Detect which cell encompasses the target text, then output its [x, y] center coordinate. 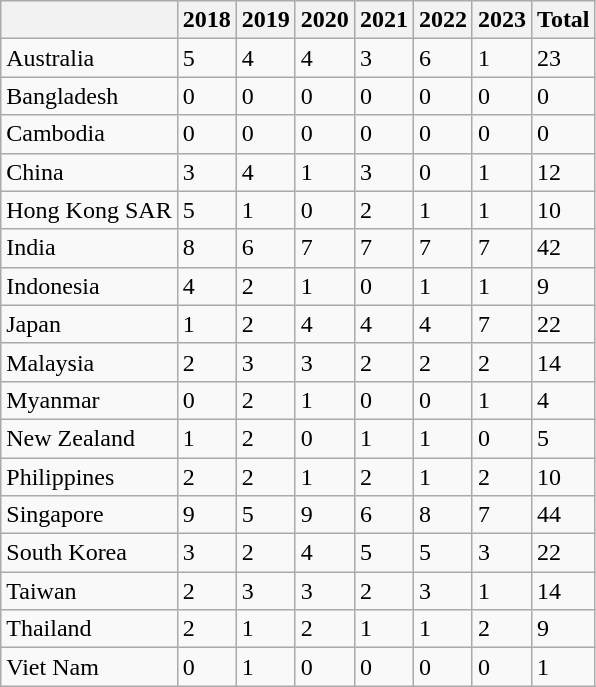
China [89, 172]
2021 [384, 20]
2018 [206, 20]
Total [564, 20]
Malaysia [89, 362]
Thailand [89, 629]
South Korea [89, 553]
Myanmar [89, 400]
12 [564, 172]
2019 [266, 20]
Indonesia [89, 286]
Viet Nam [89, 667]
New Zealand [89, 438]
44 [564, 515]
42 [564, 248]
Bangladesh [89, 96]
23 [564, 58]
Australia [89, 58]
Hong Kong SAR [89, 210]
Japan [89, 324]
Singapore [89, 515]
India [89, 248]
2022 [442, 20]
Philippines [89, 477]
2023 [502, 20]
Taiwan [89, 591]
2020 [324, 20]
Cambodia [89, 134]
